Provide the [x, y] coordinate of the cell's center where the given text is located.  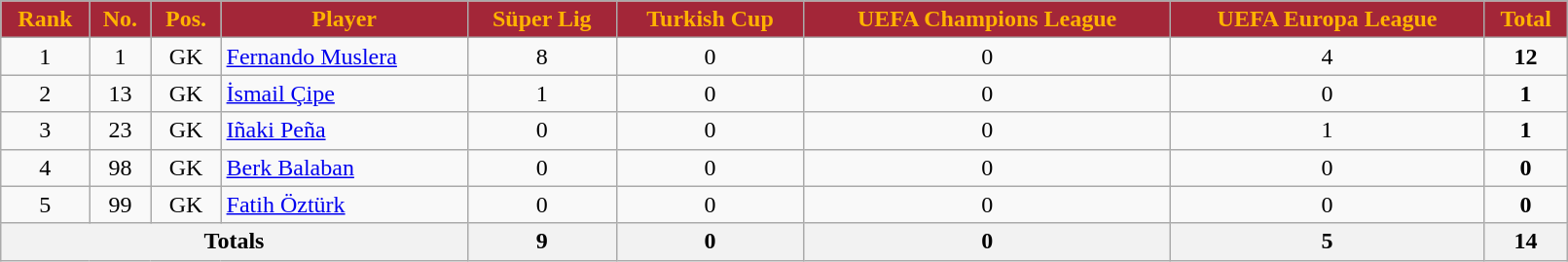
2 [45, 94]
Turkish Cup [710, 19]
UEFA Europa League [1328, 19]
Pos. [186, 19]
12 [1525, 56]
99 [121, 205]
Totals [235, 242]
Player [345, 19]
Fatih Öztürk [345, 205]
Total [1525, 19]
98 [121, 168]
3 [45, 131]
No. [121, 19]
Iñaki Peña [345, 131]
Berk Balaban [345, 168]
Rank [45, 19]
13 [121, 94]
İsmail Çipe [345, 94]
23 [121, 131]
9 [541, 242]
14 [1525, 242]
Fernando Muslera [345, 56]
8 [541, 56]
UEFA Champions League [987, 19]
Süper Lig [541, 19]
